Extract the (X, Y) coordinate from the center of the cell holding the provided text.  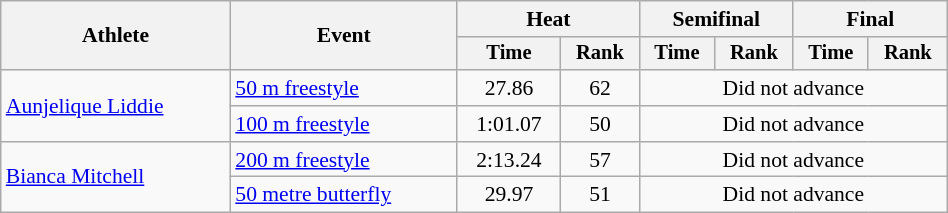
Heat (548, 19)
2:13.24 (508, 160)
Semifinal (716, 19)
51 (600, 195)
Bianca Mitchell (116, 178)
Aunjelique Liddie (116, 106)
62 (600, 88)
200 m freestyle (344, 160)
Event (344, 36)
27.86 (508, 88)
Final (870, 19)
1:01.07 (508, 124)
100 m freestyle (344, 124)
50 (600, 124)
57 (600, 160)
29.97 (508, 195)
50 m freestyle (344, 88)
50 metre butterfly (344, 195)
Athlete (116, 36)
